Output the [x, y] coordinate of the center of the cell containing the given text.  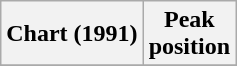
Peakposition [189, 34]
Chart (1991) [72, 34]
